Locate the cell with the specified text and output its (x, y) center coordinate. 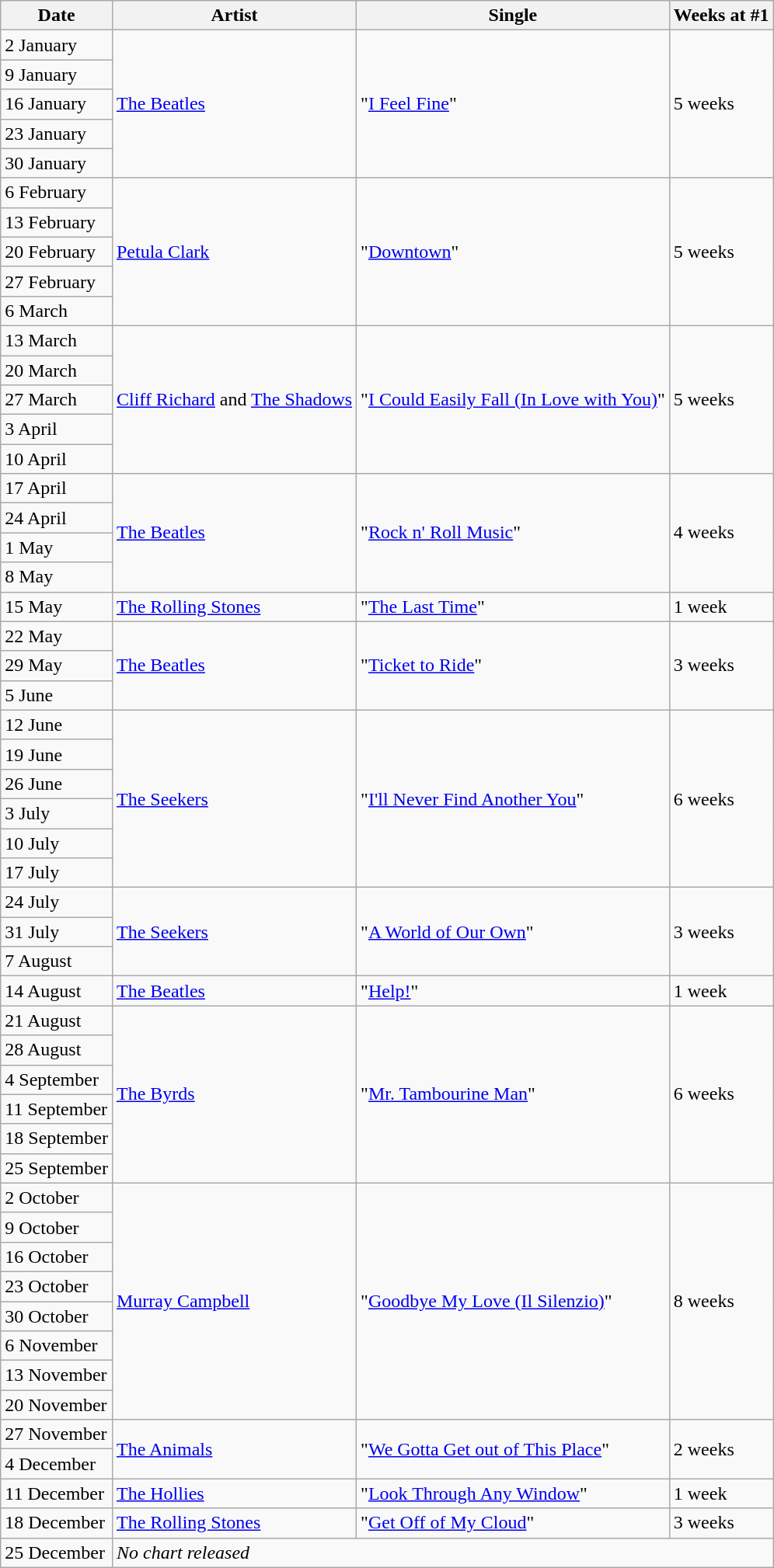
20 November (57, 1405)
"Help!" (513, 991)
20 March (57, 370)
21 August (57, 1020)
5 June (57, 695)
8 May (57, 577)
17 July (57, 873)
4 December (57, 1464)
Weeks at #1 (721, 16)
16 January (57, 104)
24 April (57, 518)
7 August (57, 961)
13 February (57, 222)
"We Gotta Get out of This Place" (513, 1449)
13 November (57, 1375)
14 August (57, 991)
16 October (57, 1257)
"I'll Never Find Another You" (513, 798)
3 April (57, 429)
30 October (57, 1316)
20 February (57, 252)
8 weeks (721, 1301)
26 June (57, 784)
24 July (57, 902)
10 April (57, 459)
18 September (57, 1139)
"The Last Time" (513, 607)
27 March (57, 400)
The Byrds (234, 1094)
18 December (57, 1523)
"Get Off of My Cloud" (513, 1523)
The Animals (234, 1449)
Date (57, 16)
17 April (57, 488)
"Rock n' Roll Music" (513, 533)
13 March (57, 340)
"I Feel Fine" (513, 104)
27 November (57, 1434)
Artist (234, 16)
"Look Through Any Window" (513, 1493)
6 March (57, 311)
25 December (57, 1552)
3 July (57, 813)
The Hollies (234, 1493)
23 October (57, 1286)
6 February (57, 193)
28 August (57, 1050)
2 October (57, 1198)
9 January (57, 75)
2 weeks (721, 1449)
29 May (57, 666)
15 May (57, 607)
Petula Clark (234, 252)
9 October (57, 1227)
12 June (57, 725)
11 December (57, 1493)
"Mr. Tambourine Man" (513, 1094)
2 January (57, 45)
No chart released (443, 1552)
Murray Campbell (234, 1301)
31 July (57, 932)
1 May (57, 548)
27 February (57, 281)
6 November (57, 1346)
30 January (57, 163)
10 July (57, 843)
"Downtown" (513, 252)
"I Could Easily Fall (In Love with You)" (513, 399)
"Ticket to Ride" (513, 666)
25 September (57, 1168)
19 June (57, 754)
4 weeks (721, 533)
"A World of Our Own" (513, 932)
23 January (57, 134)
11 September (57, 1109)
Single (513, 16)
Cliff Richard and The Shadows (234, 399)
22 May (57, 636)
"Goodbye My Love (Il Silenzio)" (513, 1301)
4 September (57, 1080)
